Output the (x, y) coordinate of the center of the cell containing the given text.  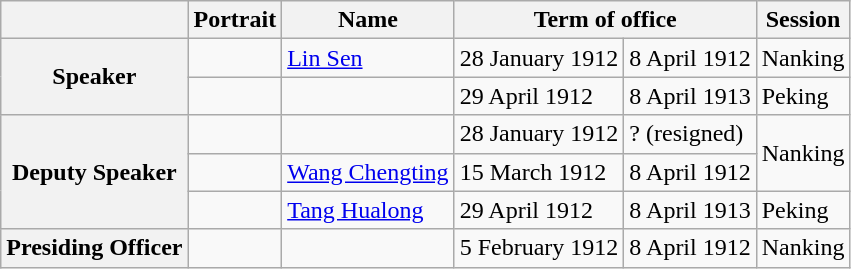
Wang Chengting (368, 172)
Session (803, 20)
Name (368, 20)
15 March 1912 (539, 172)
Portrait (235, 20)
Deputy Speaker (94, 172)
? (resigned) (690, 134)
Presiding Officer (94, 248)
Lin Sen (368, 58)
Term of office (605, 20)
Tang Hualong (368, 210)
5 February 1912 (539, 248)
Speaker (94, 77)
